Identify which cell holds the provided text, then report its (X, Y) central coordinate. 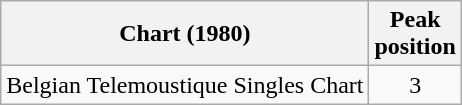
3 (415, 85)
Belgian Telemoustique Singles Chart (185, 85)
Peakposition (415, 34)
Chart (1980) (185, 34)
